Find where the given text appears and provide that cell's center as (x, y) coordinate. 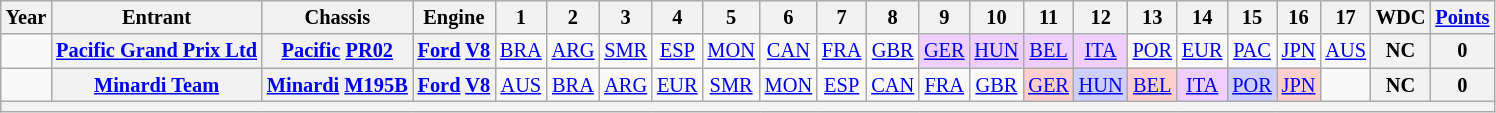
Entrant (156, 17)
7 (842, 17)
8 (892, 17)
5 (730, 17)
1 (521, 17)
2 (574, 17)
Minardi Team (156, 85)
12 (1101, 17)
13 (1152, 17)
Pacific PR02 (338, 51)
Engine (454, 17)
4 (677, 17)
WDC (1401, 17)
14 (1202, 17)
Points (1462, 17)
17 (1345, 17)
9 (944, 17)
11 (1048, 17)
Pacific Grand Prix Ltd (156, 51)
16 (1299, 17)
6 (788, 17)
Chassis (338, 17)
3 (626, 17)
10 (996, 17)
PAC (1252, 51)
15 (1252, 17)
Year (26, 17)
Minardi M195B (338, 85)
